Output the [x, y] coordinate of the center of the cell containing the given text.  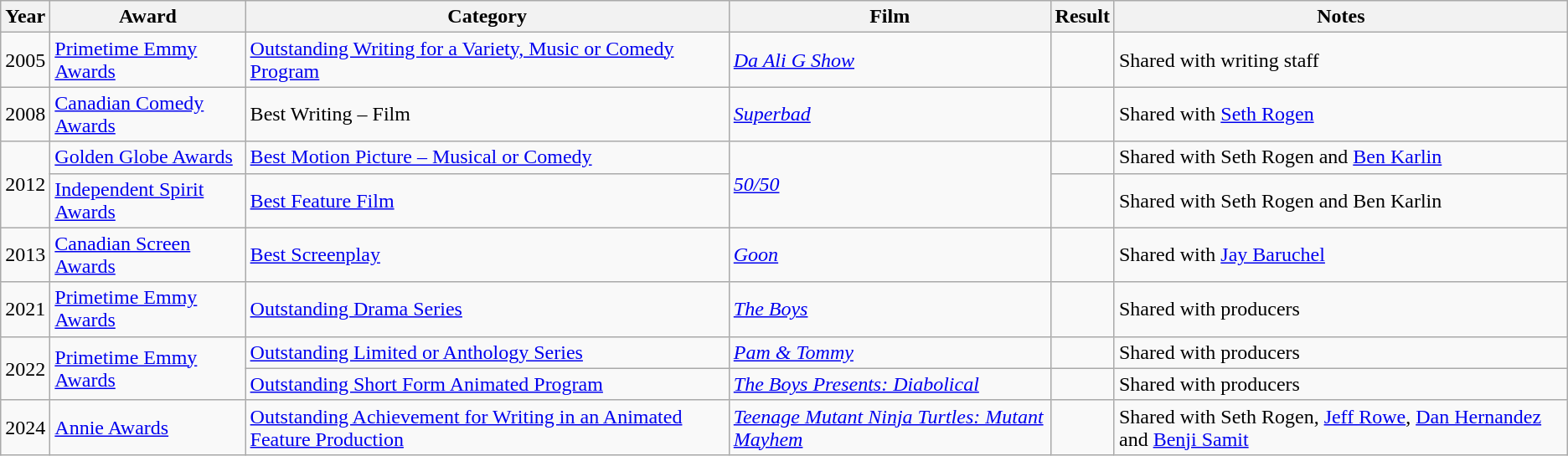
Outstanding Achievement for Writing in an Animated Feature Production [487, 427]
Notes [1340, 17]
Result [1082, 17]
Da Ali G Show [890, 60]
Shared with Seth Rogen, Jeff Rowe, Dan Hernandez and Benji Samit [1340, 427]
Pam & Tommy [890, 352]
2012 [25, 184]
Best Writing – Film [487, 114]
Independent Spirit Awards [147, 201]
2005 [25, 60]
Goon [890, 254]
Film [890, 17]
Shared with Seth Rogen [1340, 114]
2008 [25, 114]
Year [25, 17]
The Boys Presents: Diabolical [890, 384]
Best Feature Film [487, 201]
Outstanding Limited or Anthology Series [487, 352]
Shared with writing staff [1340, 60]
Canadian Comedy Awards [147, 114]
Annie Awards [147, 427]
The Boys [890, 310]
Shared with Jay Baruchel [1340, 254]
50/50 [890, 184]
Best Screenplay [487, 254]
Outstanding Short Form Animated Program [487, 384]
2013 [25, 254]
Canadian Screen Awards [147, 254]
2021 [25, 310]
Golden Globe Awards [147, 157]
Best Motion Picture – Musical or Comedy [487, 157]
Outstanding Writing for a Variety, Music or Comedy Program [487, 60]
Award [147, 17]
Outstanding Drama Series [487, 310]
Teenage Mutant Ninja Turtles: Mutant Mayhem [890, 427]
2024 [25, 427]
2022 [25, 368]
Superbad [890, 114]
Category [487, 17]
